From the cell containing the given text, extract its center point as [X, Y] coordinate. 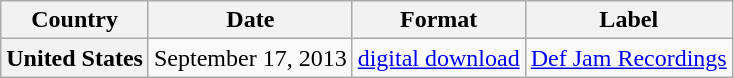
September 17, 2013 [250, 58]
Country [75, 20]
Def Jam Recordings [628, 58]
United States [75, 58]
Format [438, 20]
Label [628, 20]
Date [250, 20]
digital download [438, 58]
